Scan for the cell matching the given text and deliver its (X, Y) coordinate at center. 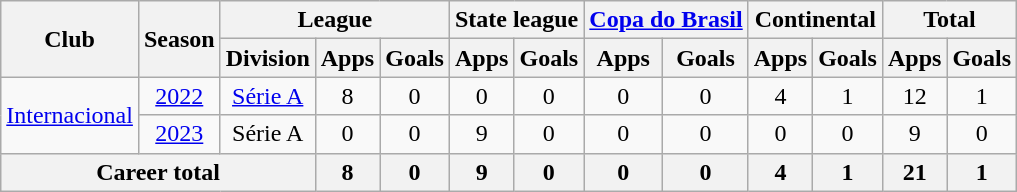
Internacional (70, 115)
Season (179, 39)
League (334, 20)
2022 (179, 96)
Career total (158, 172)
Continental (815, 20)
12 (914, 96)
Copa do Brasil (666, 20)
State league (516, 20)
2023 (179, 134)
Club (70, 39)
Total (949, 20)
Division (268, 58)
21 (914, 172)
